Return the (X, Y) coordinate for the center point of the cell that contains the specified text.  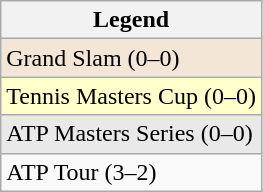
Legend (132, 20)
ATP Tour (3–2) (132, 172)
Grand Slam (0–0) (132, 58)
ATP Masters Series (0–0) (132, 134)
Tennis Masters Cup (0–0) (132, 96)
